Determine the (X, Y) coordinate at the center of the cell enclosing the given text.  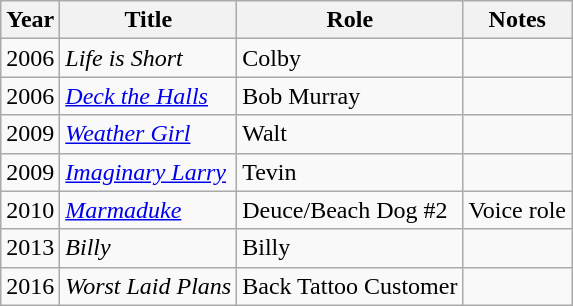
Tevin (350, 172)
Marmaduke (148, 210)
Life is Short (148, 58)
2016 (30, 286)
Title (148, 20)
Bob Murray (350, 96)
Colby (350, 58)
Voice role (518, 210)
Notes (518, 20)
Worst Laid Plans (148, 286)
Role (350, 20)
Deck the Halls (148, 96)
Year (30, 20)
2013 (30, 248)
Deuce/Beach Dog #2 (350, 210)
Weather Girl (148, 134)
Imaginary Larry (148, 172)
Back Tattoo Customer (350, 286)
Walt (350, 134)
2010 (30, 210)
